From the cell containing the given text, extract its center point as (x, y) coordinate. 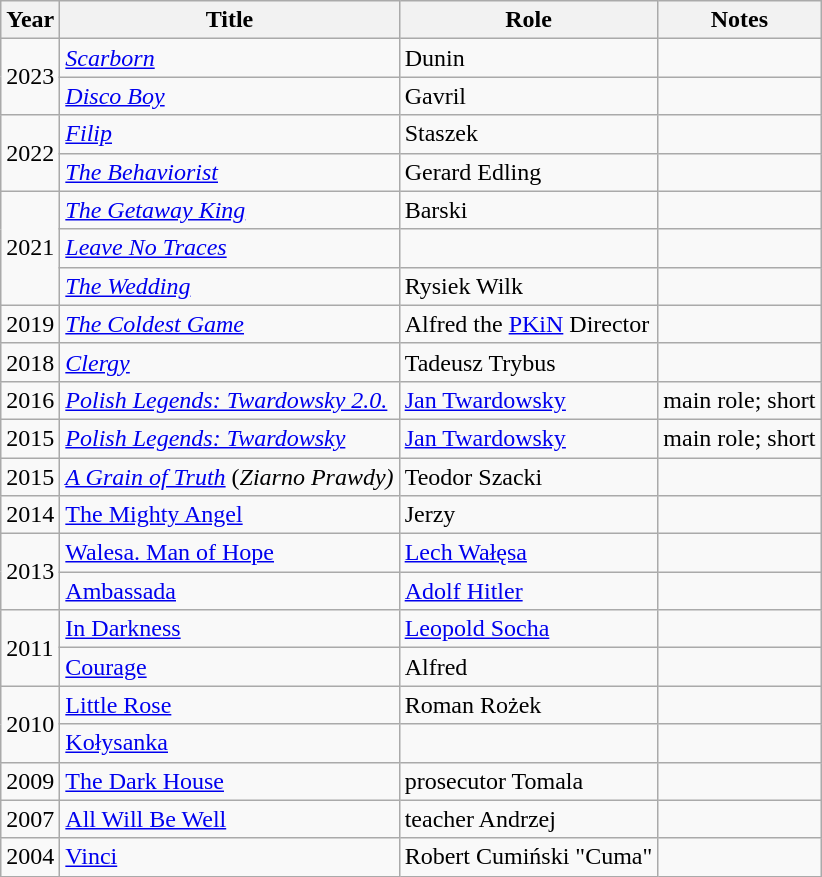
2007 (30, 819)
Scarborn (230, 58)
2014 (30, 515)
Alfred (528, 667)
Staszek (528, 134)
Filip (230, 134)
Role (528, 20)
2021 (30, 248)
Polish Legends: Twardowsky (230, 438)
Notes (740, 20)
Courage (230, 667)
A Grain of Truth (Ziarno Prawdy) (230, 477)
Rysiek Wilk (528, 286)
Vinci (230, 857)
Tadeusz Trybus (528, 362)
Jerzy (528, 515)
2011 (30, 648)
2016 (30, 400)
Lech Wałęsa (528, 553)
Barski (528, 210)
2023 (30, 77)
teacher Andrzej (528, 819)
The Behaviorist (230, 172)
Little Rose (230, 705)
The Dark House (230, 781)
2018 (30, 362)
Leave No Traces (230, 248)
All Will Be Well (230, 819)
Dunin (528, 58)
Gavril (528, 96)
Robert Cumiński "Cuma" (528, 857)
Teodor Szacki (528, 477)
Roman Rożek (528, 705)
Polish Legends: Twardowsky 2.0. (230, 400)
2019 (30, 324)
Clergy (230, 362)
The Mighty Angel (230, 515)
2013 (30, 572)
Gerard Edling (528, 172)
Kołysanka (230, 743)
The Wedding (230, 286)
2022 (30, 153)
prosecutor Tomala (528, 781)
The Getaway King (230, 210)
Ambassada (230, 591)
The Coldest Game (230, 324)
2009 (30, 781)
Leopold Socha (528, 629)
2004 (30, 857)
In Darkness (230, 629)
Walesa. Man of Hope (230, 553)
Alfred the PKiN Director (528, 324)
Adolf Hitler (528, 591)
Disco Boy (230, 96)
Year (30, 20)
Title (230, 20)
2010 (30, 724)
